Return the (x, y) coordinate for the center point of the cell that contains the specified text.  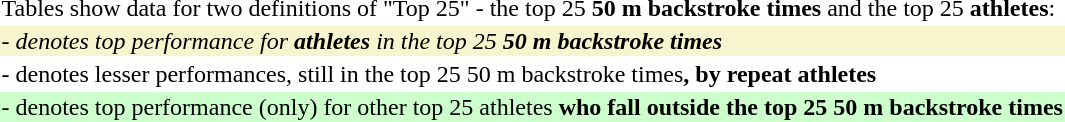
- denotes lesser performances, still in the top 25 50 m backstroke times, by repeat athletes (532, 74)
- denotes top performance (only) for other top 25 athletes who fall outside the top 25 50 m backstroke times (532, 107)
- denotes top performance for athletes in the top 25 50 m backstroke times (532, 41)
